Identify which cell holds the provided text, then report its [X, Y] central coordinate. 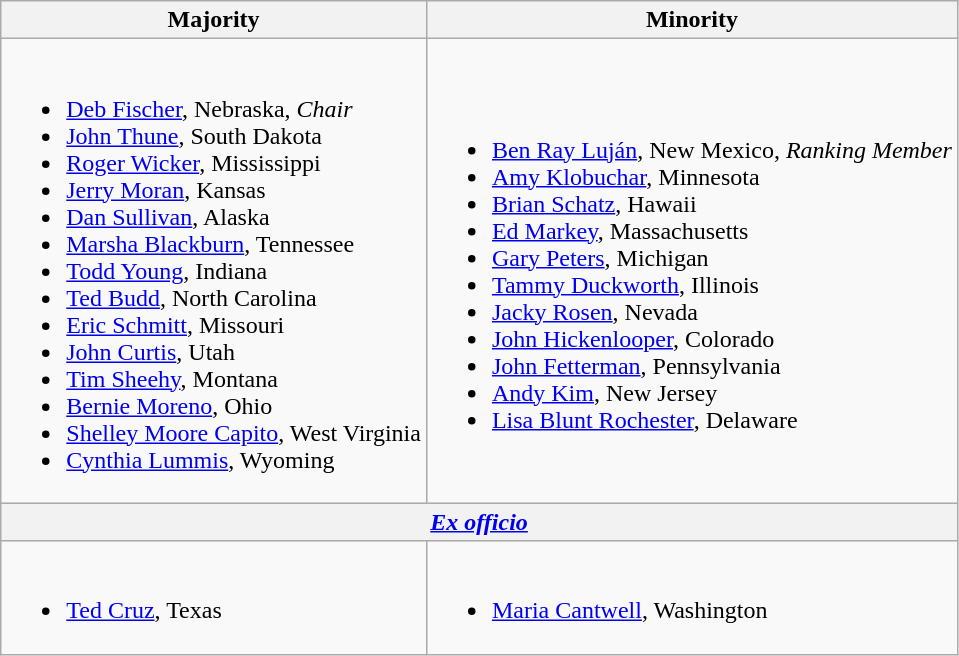
Minority [692, 20]
Ted Cruz, Texas [214, 598]
Maria Cantwell, Washington [692, 598]
Majority [214, 20]
Ex officio [480, 522]
